Extract the [x, y] coordinate from the center of the cell holding the provided text.  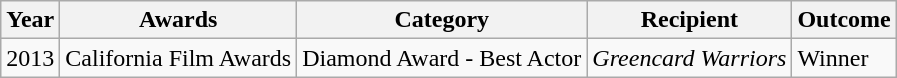
Outcome [844, 20]
Diamond Award - Best Actor [442, 58]
California Film Awards [178, 58]
Awards [178, 20]
Greencard Warriors [690, 58]
2013 [30, 58]
Recipient [690, 20]
Winner [844, 58]
Category [442, 20]
Year [30, 20]
